Output the [X, Y] coordinate of the center of the cell containing the given text.  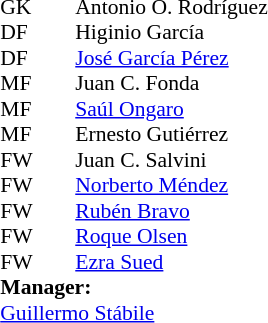
Higinio García [171, 33]
Roque Olsen [171, 237]
Manager: [134, 287]
Juan C. Fonda [171, 83]
Ernesto Gutiérrez [171, 135]
Ezra Sued [171, 262]
Rubén Bravo [171, 211]
Juan C. Salvini [171, 160]
Saúl Ongaro [171, 109]
Norberto Méndez [171, 185]
José García Pérez [171, 58]
